Return [x, y] of the center of cell containing provided text 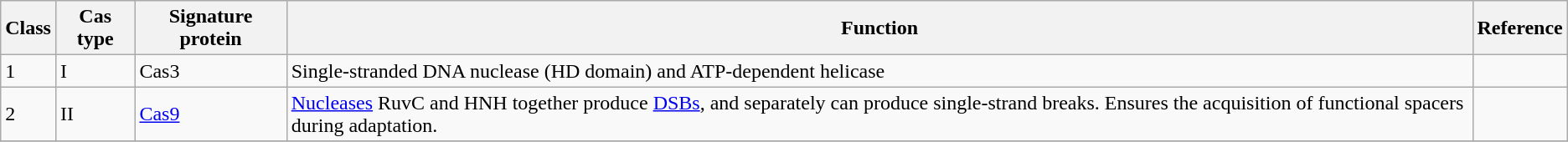
Cas3 [211, 71]
1 [28, 71]
2 [28, 114]
Cas9 [211, 114]
Class [28, 28]
Function [879, 28]
Signature protein [211, 28]
II [95, 114]
Reference [1519, 28]
Cas type [95, 28]
Single-stranded DNA nuclease (HD domain) and ATP-dependent helicase [879, 71]
I [95, 71]
